Find where the given text appears and provide that cell's center as [X, Y] coordinate. 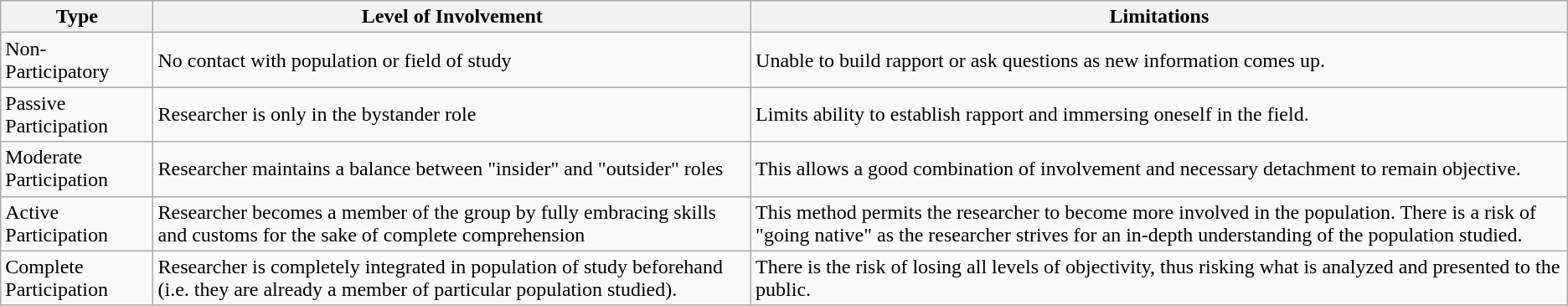
No contact with population or field of study [452, 60]
Unable to build rapport or ask questions as new information comes up. [1159, 60]
Moderate Participation [77, 169]
Limitations [1159, 17]
Researcher maintains a balance between "insider" and "outsider" roles [452, 169]
Active Participation [77, 223]
Researcher is completely integrated in population of study beforehand (i.e. they are already a member of particular population studied). [452, 278]
Passive Participation [77, 114]
There is the risk of losing all levels of objectivity, thus risking what is analyzed and presented to the public. [1159, 278]
This allows a good combination of involvement and necessary detachment to remain objective. [1159, 169]
Type [77, 17]
Researcher is only in the bystander role [452, 114]
Complete Participation [77, 278]
Level of Involvement [452, 17]
Non-Participatory [77, 60]
Researcher becomes a member of the group by fully embracing skills and customs for the sake of complete comprehension [452, 223]
Limits ability to establish rapport and immersing oneself in the field. [1159, 114]
